From the cell containing the given text, extract its center point as [x, y] coordinate. 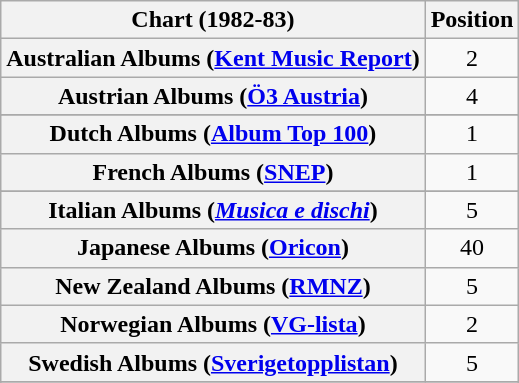
Japanese Albums (Oricon) [213, 248]
Dutch Albums (Album Top 100) [213, 134]
Norwegian Albums (VG-lista) [213, 324]
Austrian Albums (Ö3 Austria) [213, 96]
Australian Albums (Kent Music Report) [213, 58]
Italian Albums (Musica e dischi) [213, 210]
French Albums (SNEP) [213, 172]
4 [472, 96]
Chart (1982-83) [213, 20]
Swedish Albums (Sverigetopplistan) [213, 362]
Position [472, 20]
New Zealand Albums (RMNZ) [213, 286]
40 [472, 248]
